Detect which cell encompasses the target text, then output its [X, Y] center coordinate. 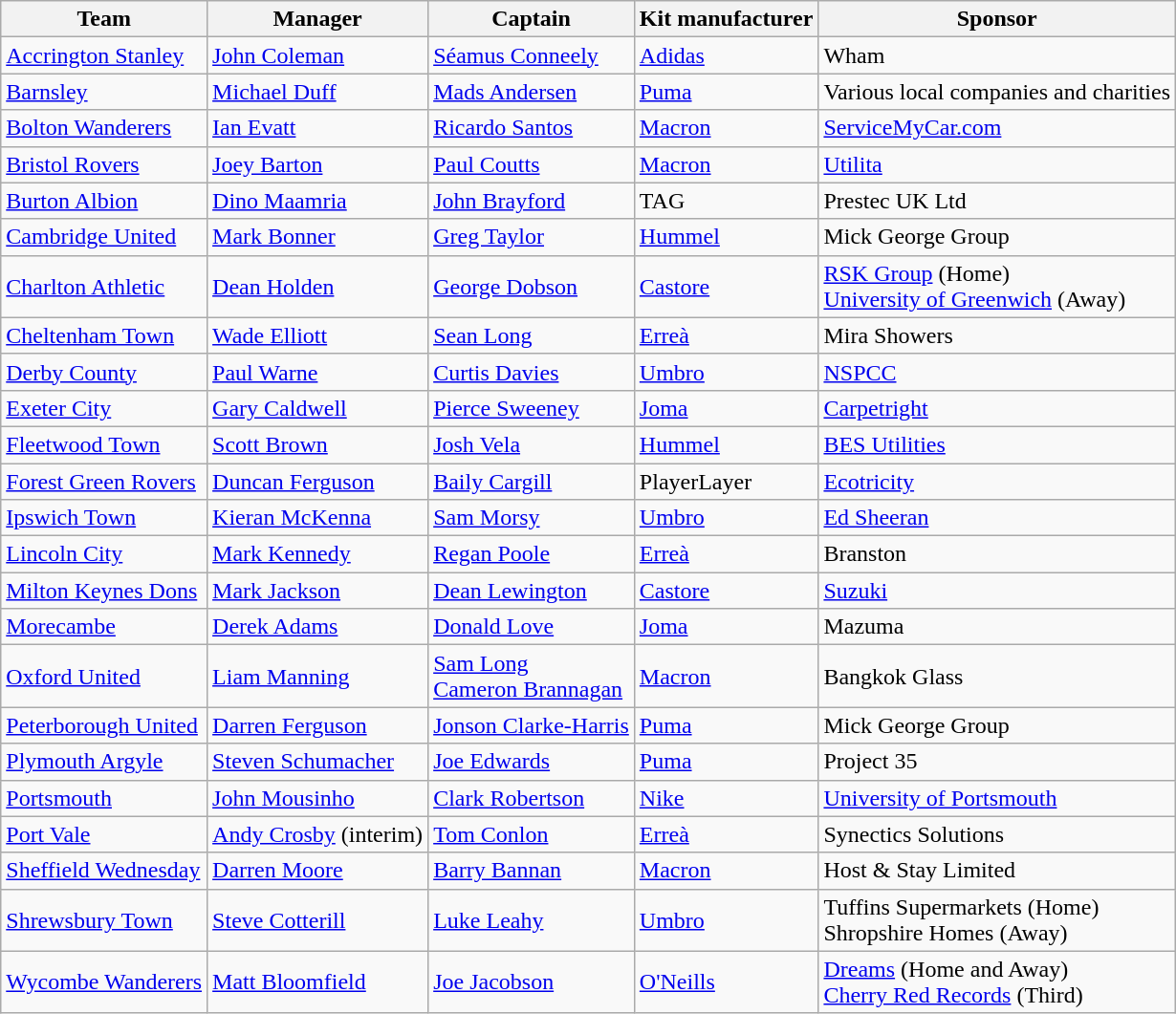
Team [104, 19]
Portsmouth [104, 798]
Prestec UK Ltd [997, 201]
Host & Stay Limited [997, 871]
Utilita [997, 164]
Josh Vela [532, 444]
Forest Green Rovers [104, 481]
Manager [317, 19]
Gary Caldwell [317, 408]
Exeter City [104, 408]
University of Portsmouth [997, 798]
Curtis Davies [532, 372]
Barnsley [104, 92]
Barry Bannan [532, 871]
Clark Robertson [532, 798]
Accrington Stanley [104, 55]
Mazuma [997, 627]
Joey Barton [317, 164]
Jonson Clarke-Harris [532, 725]
Séamus Conneely [532, 55]
Pierce Sweeney [532, 408]
Charlton Athletic [104, 287]
Joe Jacobson [532, 982]
Darren Ferguson [317, 725]
Steven Schumacher [317, 762]
Mira Showers [997, 335]
Luke Leahy [532, 919]
Ed Sheeran [997, 518]
Mads Andersen [532, 92]
Bristol Rovers [104, 164]
ServiceMyCar.com [997, 128]
Dino Maamria [317, 201]
Steve Cotterill [317, 919]
Derek Adams [317, 627]
Paul Coutts [532, 164]
Liam Manning [317, 677]
Dean Holden [317, 287]
Ian Evatt [317, 128]
Baily Cargill [532, 481]
Kit manufacturer [727, 19]
Wham [997, 55]
Sponsor [997, 19]
Peterborough United [104, 725]
Kieran McKenna [317, 518]
Sam Morsy [532, 518]
Ecotricity [997, 481]
Wycombe Wanderers [104, 982]
Ipswich Town [104, 518]
Lincoln City [104, 554]
O'Neills [727, 982]
Regan Poole [532, 554]
John Mousinho [317, 798]
Scott Brown [317, 444]
BES Utilities [997, 444]
Fleetwood Town [104, 444]
Mark Kennedy [317, 554]
Tom Conlon [532, 834]
Michael Duff [317, 92]
Burton Albion [104, 201]
Andy Crosby (interim) [317, 834]
Morecambe [104, 627]
Sam Long Cameron Brannagan [532, 677]
Port Vale [104, 834]
Branston [997, 554]
PlayerLayer [727, 481]
Carpetright [997, 408]
Shrewsbury Town [104, 919]
Darren Moore [317, 871]
Mark Jackson [317, 591]
Tuffins Supermarkets (Home)Shropshire Homes (Away) [997, 919]
Bangkok Glass [997, 677]
John Brayford [532, 201]
NSPCC [997, 372]
Nike [727, 798]
Bolton Wanderers [104, 128]
Joe Edwards [532, 762]
Cambridge United [104, 237]
RSK Group (Home)University of Greenwich (Away) [997, 287]
Paul Warne [317, 372]
Mark Bonner [317, 237]
Captain [532, 19]
Synectics Solutions [997, 834]
George Dobson [532, 287]
Adidas [727, 55]
Dean Lewington [532, 591]
Greg Taylor [532, 237]
Suzuki [997, 591]
Wade Elliott [317, 335]
Plymouth Argyle [104, 762]
Sean Long [532, 335]
Milton Keynes Dons [104, 591]
Dreams (Home and Away)Cherry Red Records (Third) [997, 982]
Derby County [104, 372]
Sheffield Wednesday [104, 871]
Various local companies and charities [997, 92]
Donald Love [532, 627]
TAG [727, 201]
Oxford United [104, 677]
Duncan Ferguson [317, 481]
Ricardo Santos [532, 128]
John Coleman [317, 55]
Cheltenham Town [104, 335]
Project 35 [997, 762]
Matt Bloomfield [317, 982]
